Return the (X, Y) coordinate for the center point of the cell that contains the specified text.  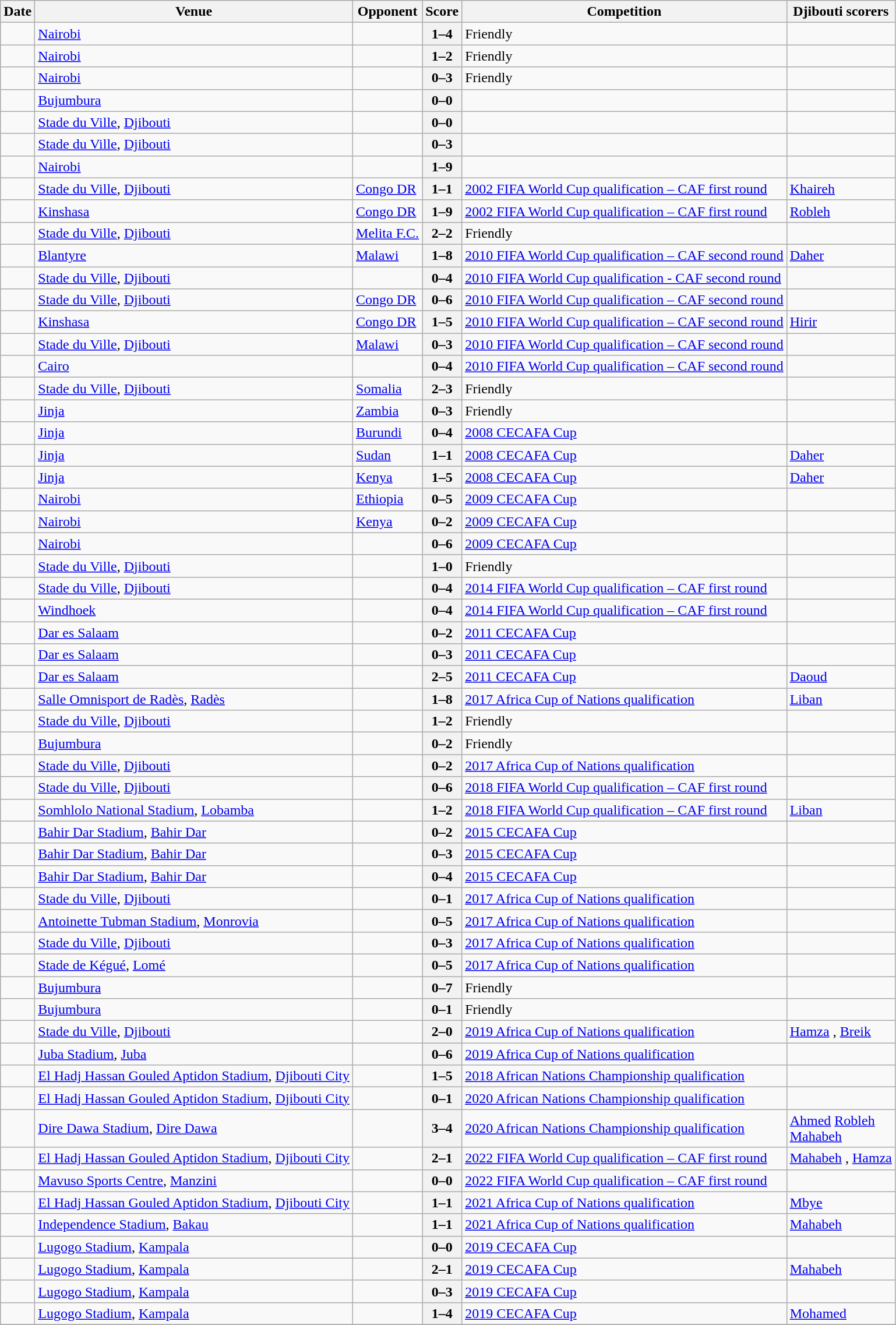
Robleh (841, 211)
Sudan (388, 455)
Independence Stadium, Bakau (194, 1225)
2018 African Nations Championship qualification (625, 1076)
0–7 (442, 988)
Burundi (388, 433)
Somhlolo National Stadium, Lobamba (194, 810)
3–4 (442, 1128)
Cairo (194, 367)
2–5 (442, 677)
2–2 (442, 233)
Score (442, 12)
Opponent (388, 12)
Blantyre (194, 255)
Windhoek (194, 610)
Hirir (841, 322)
Somalia (388, 389)
Djibouti scorers (841, 12)
Ethiopia (388, 499)
Stade de Kégué, Lomé (194, 965)
Date (17, 12)
Ahmed Robleh Mahabeh (841, 1128)
Hamza , Breik (841, 1032)
Daoud (841, 677)
Salle Omnisport de Radès, Radès (194, 699)
Venue (194, 12)
Zambia (388, 411)
Antoinette Tubman Stadium, Monrovia (194, 921)
Competition (625, 12)
Mohamed (841, 1313)
Khaireh (841, 189)
Mahabeh , Hamza (841, 1158)
Dire Dawa Stadium, Dire Dawa (194, 1128)
2010 FIFA World Cup qualification - CAF second round (625, 278)
1–0 (442, 566)
Mavuso Sports Centre, Manzini (194, 1180)
Juba Stadium, Juba (194, 1054)
2–0 (442, 1032)
Mbye (841, 1203)
2–3 (442, 389)
Melita F.C. (388, 233)
